Return the [x, y] coordinate for the center point of the cell that contains the specified text.  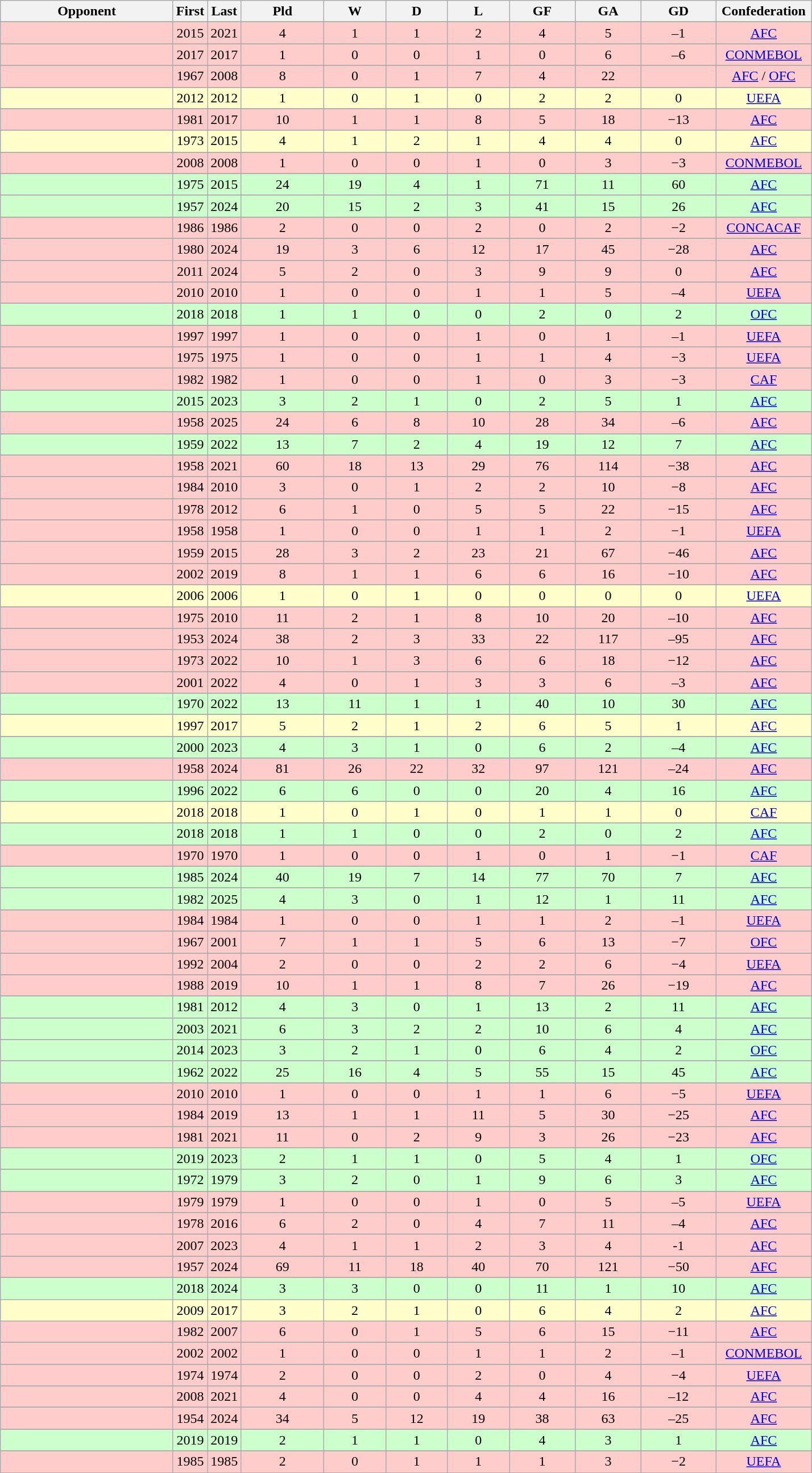
L [479, 11]
-1 [679, 1245]
14 [479, 877]
−7 [679, 942]
CONCACAF [764, 227]
1962 [190, 1072]
69 [283, 1267]
97 [542, 769]
32 [479, 769]
21 [542, 552]
41 [542, 206]
−50 [679, 1267]
2000 [190, 747]
−5 [679, 1094]
−25 [679, 1115]
1954 [190, 1418]
D [416, 11]
–12 [679, 1397]
W [355, 11]
1988 [190, 986]
First [190, 11]
2016 [224, 1223]
2011 [190, 271]
−15 [679, 509]
−8 [679, 487]
GD [679, 11]
Confederation [764, 11]
23 [479, 552]
–95 [679, 639]
29 [479, 466]
2014 [190, 1050]
71 [542, 184]
–24 [679, 769]
−19 [679, 986]
76 [542, 466]
Pld [283, 11]
GF [542, 11]
17 [542, 249]
–3 [679, 682]
2003 [190, 1029]
55 [542, 1072]
–25 [679, 1418]
–10 [679, 617]
63 [608, 1418]
114 [608, 466]
Last [224, 11]
33 [479, 639]
67 [608, 552]
2009 [190, 1310]
−23 [679, 1137]
−46 [679, 552]
GA [608, 11]
AFC / OFC [764, 76]
81 [283, 769]
77 [542, 877]
−38 [679, 466]
1953 [190, 639]
1992 [190, 964]
2004 [224, 964]
–5 [679, 1202]
−10 [679, 574]
1980 [190, 249]
117 [608, 639]
25 [283, 1072]
−13 [679, 119]
−12 [679, 661]
−11 [679, 1332]
Opponent [87, 11]
1996 [190, 791]
1972 [190, 1180]
−28 [679, 249]
